Locate the cell with the specified text and output its (X, Y) center coordinate. 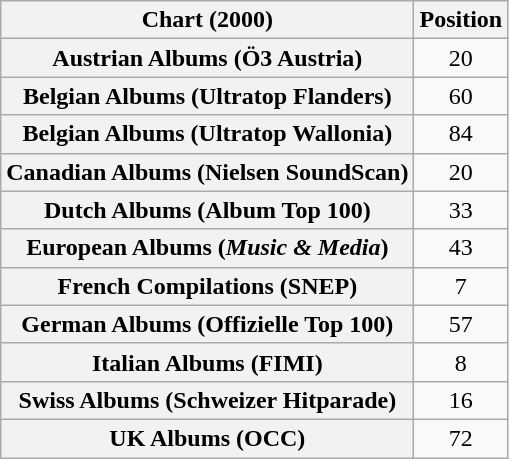
7 (461, 286)
Italian Albums (FIMI) (208, 362)
Belgian Albums (Ultratop Flanders) (208, 96)
Austrian Albums (Ö3 Austria) (208, 58)
Chart (2000) (208, 20)
60 (461, 96)
8 (461, 362)
84 (461, 134)
Canadian Albums (Nielsen SoundScan) (208, 172)
Swiss Albums (Schweizer Hitparade) (208, 400)
Position (461, 20)
43 (461, 248)
16 (461, 400)
57 (461, 324)
UK Albums (OCC) (208, 438)
72 (461, 438)
Dutch Albums (Album Top 100) (208, 210)
German Albums (Offizielle Top 100) (208, 324)
Belgian Albums (Ultratop Wallonia) (208, 134)
33 (461, 210)
French Compilations (SNEP) (208, 286)
European Albums (Music & Media) (208, 248)
